Output the [X, Y] coordinate of the center of the cell containing the given text.  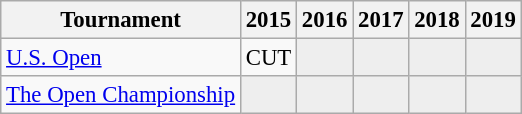
2016 [325, 20]
2015 [268, 20]
2018 [437, 20]
Tournament [121, 20]
U.S. Open [121, 58]
The Open Championship [121, 95]
CUT [268, 58]
2019 [493, 20]
2017 [381, 20]
